Search for the cell housing the specified text and yield its [x, y] center coordinate. 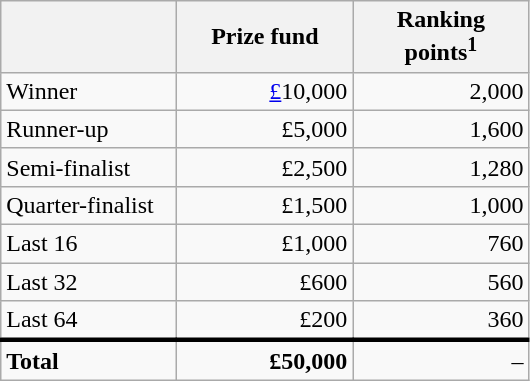
£10,000 [265, 91]
760 [441, 244]
Runner-up [89, 129]
Winner [89, 91]
Total [89, 360]
1,600 [441, 129]
£50,000 [265, 360]
360 [441, 321]
Last 64 [89, 321]
– [441, 360]
£1,500 [265, 205]
£200 [265, 321]
2,000 [441, 91]
1,000 [441, 205]
£600 [265, 282]
Ranking points1 [441, 37]
£5,000 [265, 129]
560 [441, 282]
Prize fund [265, 37]
Last 16 [89, 244]
Last 32 [89, 282]
Quarter-finalist [89, 205]
£2,500 [265, 167]
Semi-finalist [89, 167]
£1,000 [265, 244]
1,280 [441, 167]
